Return the [x, y] coordinate for the center point of the cell that contains the specified text.  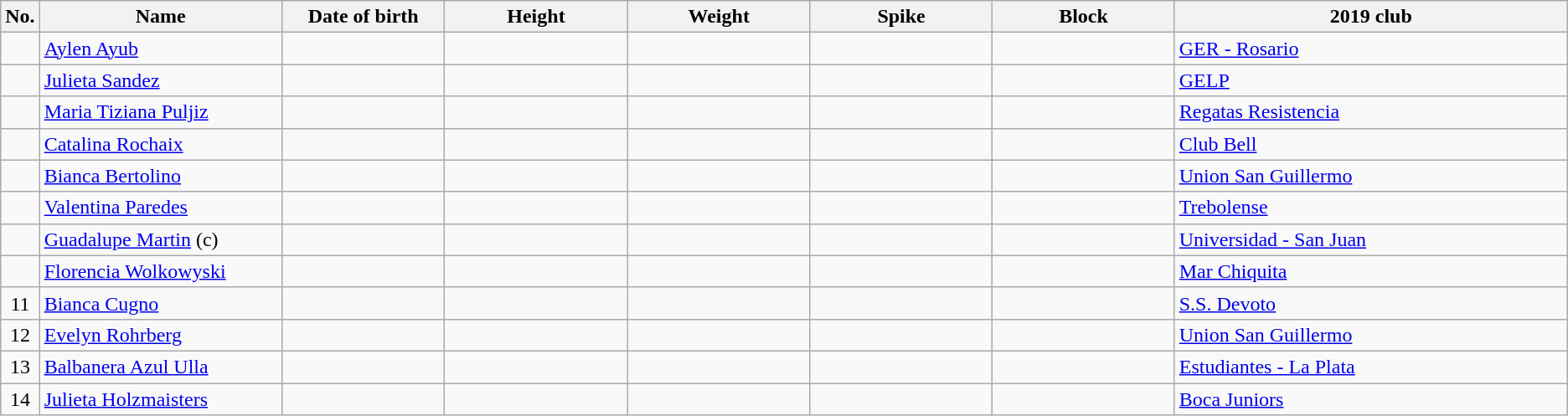
Catalina Rochaix [161, 144]
Julieta Holzmaisters [161, 399]
Spike [901, 17]
11 [20, 303]
2019 club [1370, 17]
Julieta Sandez [161, 80]
12 [20, 335]
14 [20, 399]
S.S. Devoto [1370, 303]
Estudiantes - La Plata [1370, 367]
Weight [719, 17]
Trebolense [1370, 208]
Club Bell [1370, 144]
Name [161, 17]
Boca Juniors [1370, 399]
Date of birth [364, 17]
No. [20, 17]
Bianca Cugno [161, 303]
Valentina Paredes [161, 208]
Bianca Bertolino [161, 176]
Mar Chiquita [1370, 271]
13 [20, 367]
Evelyn Rohrberg [161, 335]
GER - Rosario [1370, 49]
Regatas Resistencia [1370, 112]
GELP [1370, 80]
Block [1084, 17]
Florencia Wolkowyski [161, 271]
Aylen Ayub [161, 49]
Balbanera Azul Ulla [161, 367]
Maria Tiziana Puljiz [161, 112]
Guadalupe Martin (c) [161, 239]
Universidad - San Juan [1370, 239]
Height [536, 17]
